Find where the given text appears and provide that cell's center as (x, y) coordinate. 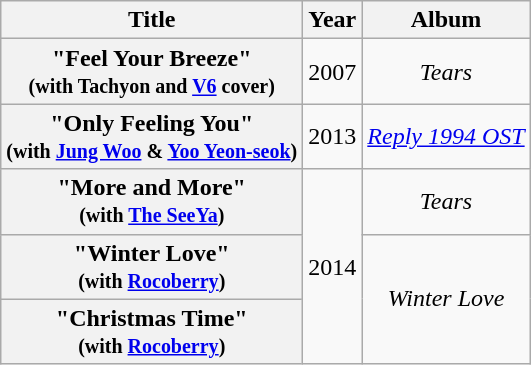
"More and More"(with The SeeYa) (152, 202)
2013 (332, 136)
Winter Love (446, 299)
Album (446, 20)
Year (332, 20)
2014 (332, 266)
Reply 1994 OST (446, 136)
2007 (332, 72)
"Christmas Time" (with Rocoberry) (152, 332)
"Only Feeling You"(with Jung Woo & Yoo Yeon-seok) (152, 136)
"Winter Love" (with Rocoberry) (152, 266)
Title (152, 20)
"Feel Your Breeze" (with Tachyon and V6 cover) (152, 72)
